Detect which cell encompasses the target text, then output its [x, y] center coordinate. 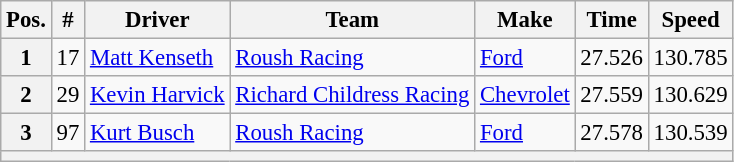
27.559 [612, 95]
Kurt Busch [158, 133]
Richard Childress Racing [352, 95]
130.785 [690, 58]
29 [68, 95]
1 [26, 58]
17 [68, 58]
130.629 [690, 95]
Chevrolet [525, 95]
Make [525, 20]
2 [26, 95]
Team [352, 20]
3 [26, 133]
97 [68, 133]
130.539 [690, 133]
# [68, 20]
Driver [158, 20]
Time [612, 20]
Matt Kenseth [158, 58]
27.578 [612, 133]
Speed [690, 20]
27.526 [612, 58]
Kevin Harvick [158, 95]
Pos. [26, 20]
